Return the [x, y] coordinate for the center point of the cell that contains the specified text.  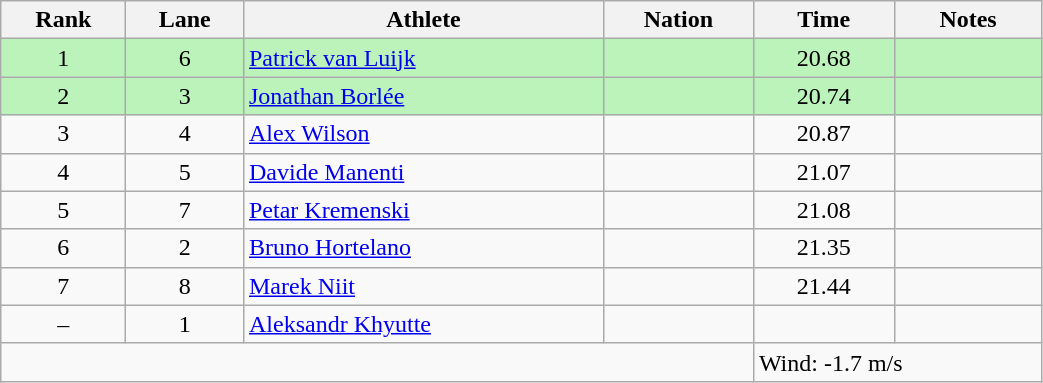
Patrick van Luijk [423, 58]
Wind: -1.7 m/s [898, 362]
Athlete [423, 20]
20.74 [824, 96]
20.68 [824, 58]
21.35 [824, 248]
Lane [185, 20]
Jonathan Borlée [423, 96]
Time [824, 20]
Notes [968, 20]
Nation [678, 20]
Rank [64, 20]
Aleksandr Khyutte [423, 324]
21.08 [824, 210]
21.44 [824, 286]
8 [185, 286]
Davide Manenti [423, 172]
Alex Wilson [423, 134]
21.07 [824, 172]
– [64, 324]
Marek Niit [423, 286]
20.87 [824, 134]
Bruno Hortelano [423, 248]
Petar Kremenski [423, 210]
